Pinpoint the cell where the given text exists, returning its (x, y) midpoint coordinate. 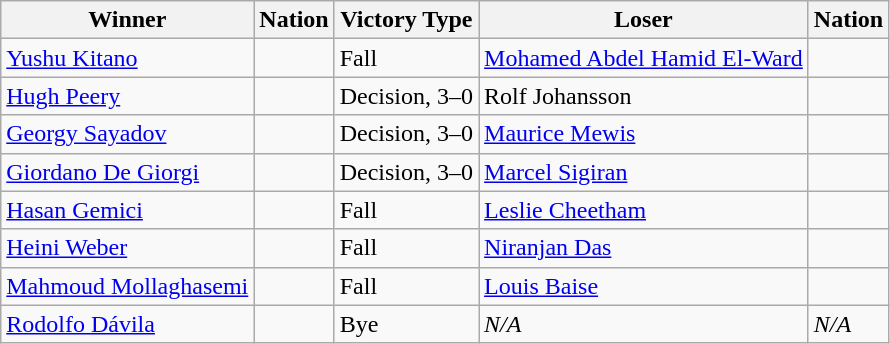
Georgy Sayadov (128, 134)
Rodolfo Dávila (128, 324)
Bye (406, 324)
Marcel Sigiran (644, 172)
Giordano De Giorgi (128, 172)
Rolf Johansson (644, 96)
Winner (128, 20)
Mohamed Abdel Hamid El-Ward (644, 58)
Yushu Kitano (128, 58)
Hasan Gemici (128, 210)
Mahmoud Mollaghasemi (128, 286)
Leslie Cheetham (644, 210)
Heini Weber (128, 248)
Niranjan Das (644, 248)
Victory Type (406, 20)
Louis Baise (644, 286)
Maurice Mewis (644, 134)
Hugh Peery (128, 96)
Loser (644, 20)
